Find where the given text appears and provide that cell's center as (x, y) coordinate. 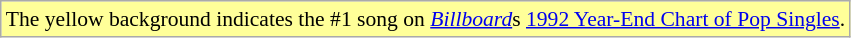
The yellow background indicates the #1 song on Billboards 1992 Year-End Chart of Pop Singles. (426, 19)
